Capture the cell that displays the provided text and extract its (X, Y) central coordinate. 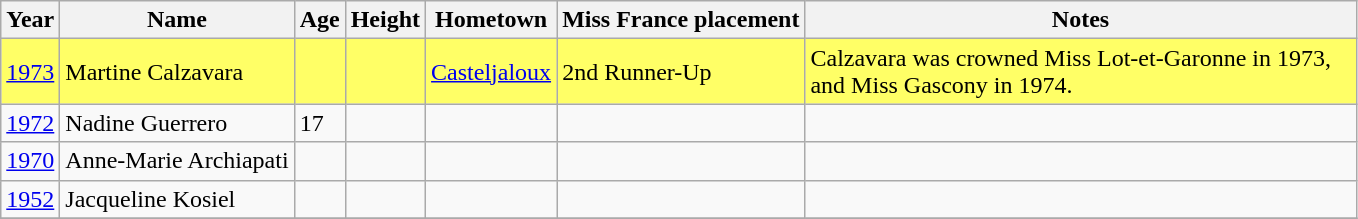
1952 (30, 199)
Hometown (492, 20)
Year (30, 20)
Height (385, 20)
Notes (1080, 20)
17 (320, 123)
Jacqueline Kosiel (177, 199)
Anne-Marie Archiapati (177, 161)
1973 (30, 72)
1970 (30, 161)
Casteljaloux (492, 72)
Age (320, 20)
Calzavara was crowned Miss Lot-et-Garonne in 1973, and Miss Gascony in 1974. (1080, 72)
Martine Calzavara (177, 72)
1972 (30, 123)
Miss France placement (681, 20)
Nadine Guerrero (177, 123)
2nd Runner-Up (681, 72)
Name (177, 20)
